Pinpoint the cell where the given text exists, returning its [x, y] midpoint coordinate. 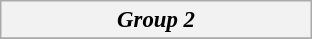
Group 2 [156, 20]
